From the cell containing the given text, extract its center point as [X, Y] coordinate. 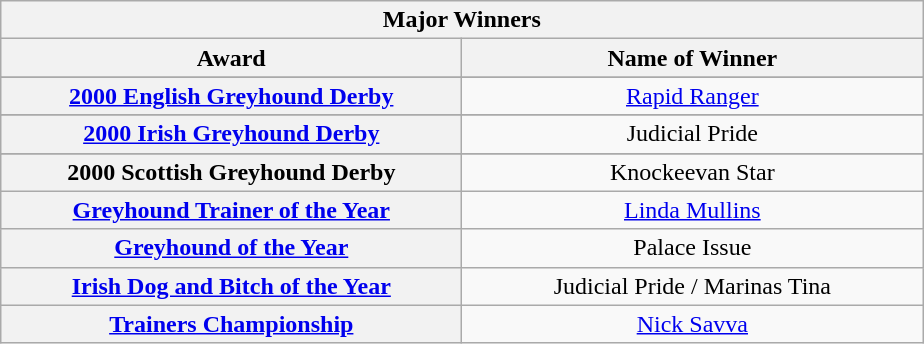
Greyhound of the Year [232, 248]
Trainers Championship [232, 324]
Greyhound Trainer of the Year [232, 210]
Major Winners [462, 20]
Name of Winner [692, 58]
2000 English Greyhound Derby [232, 96]
Judicial Pride [692, 134]
Nick Savva [692, 324]
Linda Mullins [692, 210]
2000 Irish Greyhound Derby [232, 134]
2000 Scottish Greyhound Derby [232, 172]
Irish Dog and Bitch of the Year [232, 286]
Award [232, 58]
Rapid Ranger [692, 96]
Palace Issue [692, 248]
Judicial Pride / Marinas Tina [692, 286]
Knockeevan Star [692, 172]
